For the text-containing cell, return its midpoint in (X, Y) coordinate format. 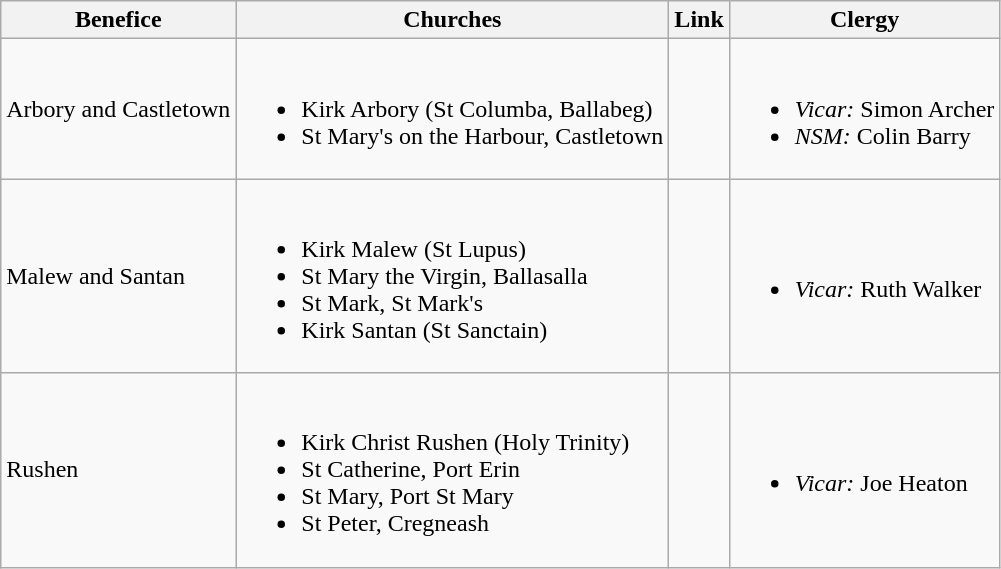
Clergy (864, 20)
Rushen (118, 470)
Link (699, 20)
Churches (452, 20)
Kirk Arbory (St Columba, Ballabeg)St Mary's on the Harbour, Castletown (452, 109)
Vicar: Simon ArcherNSM: Colin Barry (864, 109)
Kirk Christ Rushen (Holy Trinity)St Catherine, Port ErinSt Mary, Port St MarySt Peter, Cregneash (452, 470)
Vicar: Ruth Walker (864, 276)
Malew and Santan (118, 276)
Vicar: Joe Heaton (864, 470)
Arbory and Castletown (118, 109)
Benefice (118, 20)
Kirk Malew (St Lupus)St Mary the Virgin, BallasallaSt Mark, St Mark'sKirk Santan (St Sanctain) (452, 276)
